Search for the cell housing the specified text and yield its [X, Y] center coordinate. 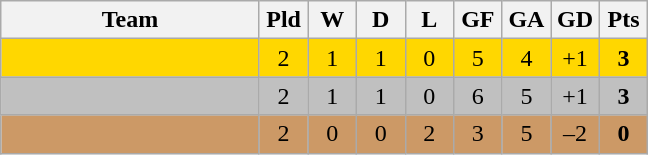
Pts [624, 20]
L [430, 20]
W [332, 20]
GA [526, 20]
Pld [284, 20]
6 [478, 96]
–2 [576, 134]
GF [478, 20]
GD [576, 20]
4 [526, 58]
D [380, 20]
Team [130, 20]
